Detect which cell encompasses the target text, then output its (x, y) center coordinate. 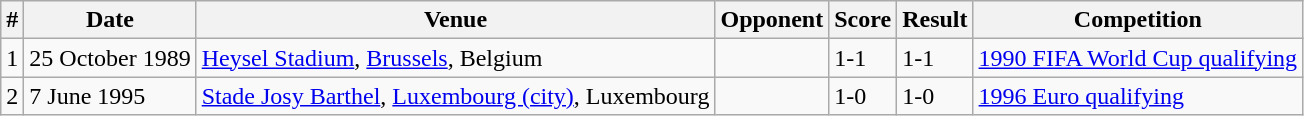
# (12, 20)
25 October 1989 (110, 58)
Result (935, 20)
1990 FIFA World Cup qualifying (1138, 58)
Competition (1138, 20)
2 (12, 96)
Score (863, 20)
Date (110, 20)
1996 Euro qualifying (1138, 96)
1 (12, 58)
Stade Josy Barthel, Luxembourg (city), Luxembourg (456, 96)
Heysel Stadium, Brussels, Belgium (456, 58)
Venue (456, 20)
7 June 1995 (110, 96)
Opponent (772, 20)
